Search for the cell housing the specified text and yield its [x, y] center coordinate. 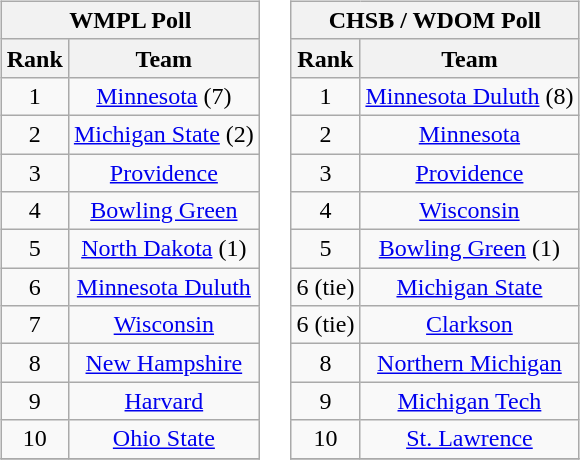
St. Lawrence [470, 439]
7 [34, 325]
CHSB / WDOM Poll [435, 20]
Minnesota Duluth (8) [470, 96]
New Hampshire [164, 363]
North Dakota (1) [164, 249]
Bowling Green (1) [470, 249]
WMPL Poll [130, 20]
Harvard [164, 401]
Michigan State [470, 287]
Minnesota Duluth [164, 287]
Northern Michigan [470, 363]
Minnesota [470, 134]
Michigan Tech [470, 401]
Minnesota (7) [164, 96]
Bowling Green [164, 211]
6 [34, 287]
Michigan State (2) [164, 134]
Ohio State [164, 439]
Clarkson [470, 325]
